Return the (x, y) coordinate for the center point of the cell that contains the specified text.  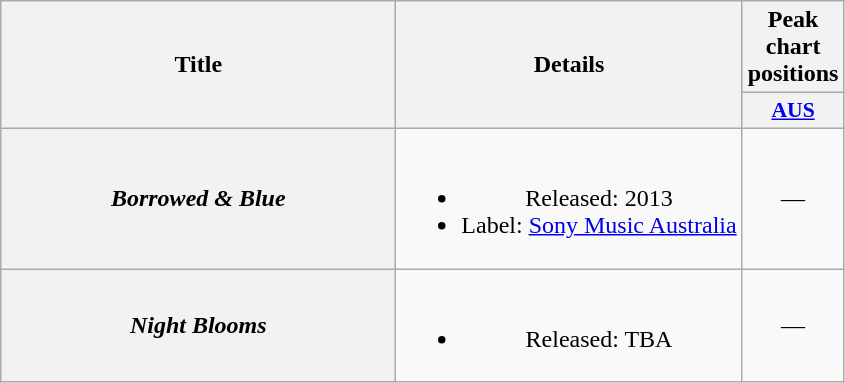
Title (198, 65)
Night Blooms (198, 324)
AUS (793, 111)
Released: TBA (569, 324)
Peak chart positions (793, 47)
Details (569, 65)
Released: 2013Label: Sony Music Australia (569, 198)
Borrowed & Blue (198, 198)
